Locate the cell with the specified text and output its [x, y] center coordinate. 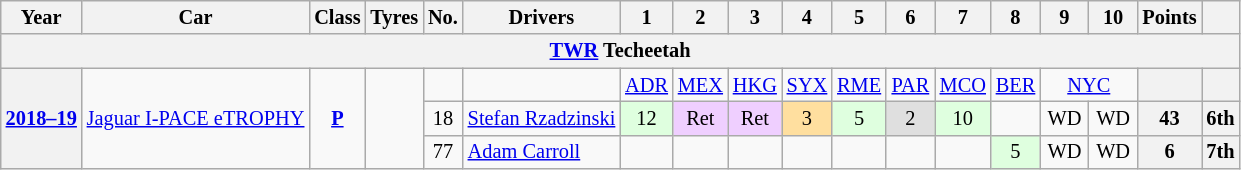
NYC [1088, 85]
SYX [807, 85]
Class [337, 17]
Car [196, 17]
6th [1221, 118]
HKG [755, 85]
Tyres [394, 17]
8 [1016, 17]
RME [859, 85]
4 [807, 17]
2018–19 [42, 118]
7th [1221, 152]
77 [443, 152]
Year [42, 17]
Jaguar I-PACE eTROPHY [196, 118]
No. [443, 17]
43 [1169, 118]
Stefan Rzadzinski [542, 118]
P [337, 118]
TWR Techeetah [620, 51]
PAR [910, 85]
7 [963, 17]
12 [646, 118]
18 [443, 118]
Points [1169, 17]
Adam Carroll [542, 152]
Drivers [542, 17]
MEX [700, 85]
BER [1016, 85]
1 [646, 17]
ADR [646, 85]
9 [1064, 17]
MCO [963, 85]
